For the text-containing cell, return its midpoint in (X, Y) coordinate format. 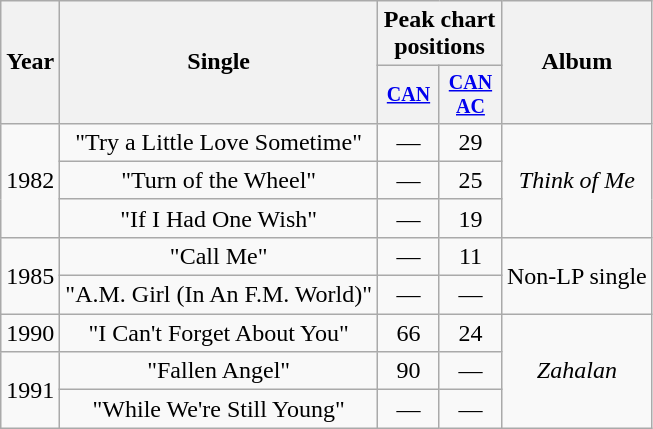
24 (470, 333)
Zahalan (576, 371)
19 (470, 218)
Year (30, 62)
25 (470, 180)
1982 (30, 180)
66 (409, 333)
"If I Had One Wish" (219, 218)
"Try a Little Love Sometime" (219, 142)
Think of Me (576, 180)
Single (219, 62)
1985 (30, 275)
Album (576, 62)
"Turn of the Wheel" (219, 180)
1990 (30, 333)
Peak chart positions (440, 34)
Non-LP single (576, 275)
1991 (30, 390)
29 (470, 142)
CANAC (470, 94)
"Fallen Angel" (219, 371)
"I Can't Forget About You" (219, 333)
90 (409, 371)
CAN (409, 94)
11 (470, 256)
"Call Me" (219, 256)
"A.M. Girl (In An F.M. World)" (219, 295)
"While We're Still Young" (219, 409)
